Determine the (x, y) coordinate at the center of the cell enclosing the given text.  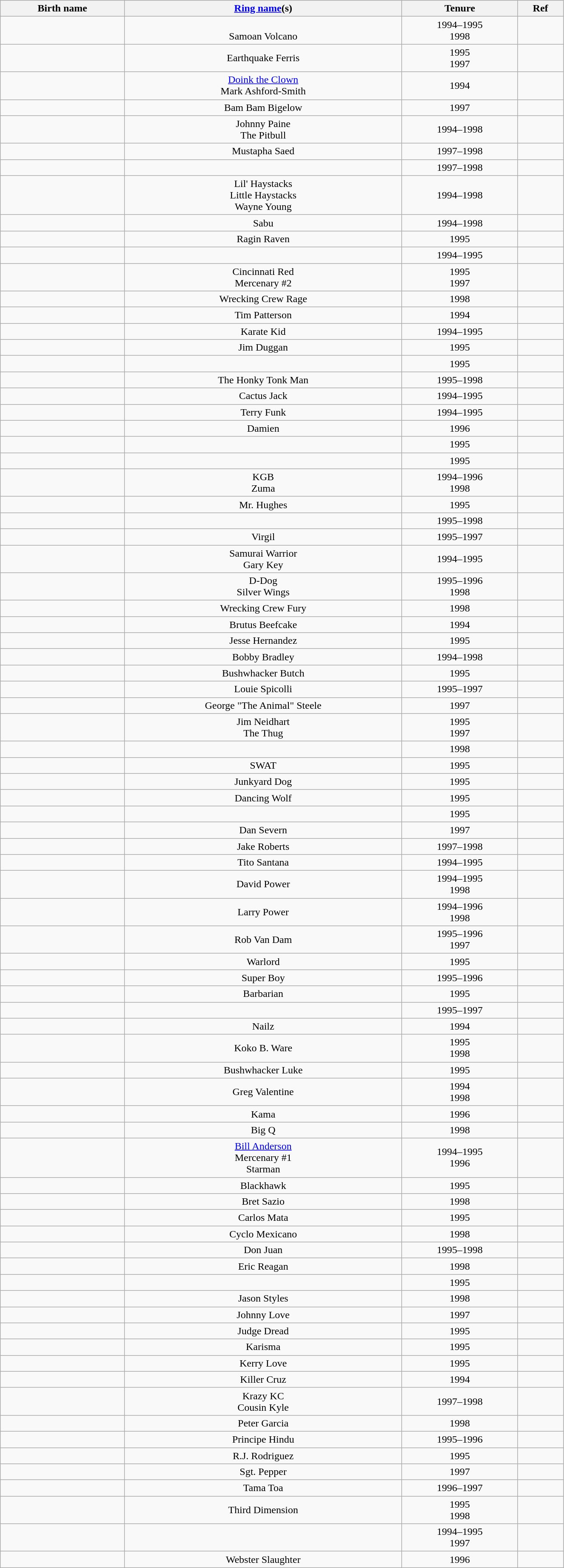
Karisma (263, 1347)
Cyclo Mexicano (263, 1234)
Kerry Love (263, 1363)
Bret Sazio (263, 1202)
Blackhawk (263, 1185)
1996–1997 (460, 1488)
Samurai WarriorGary Key (263, 558)
Cactus Jack (263, 396)
Johnny Love (263, 1315)
Wrecking Crew Rage (263, 299)
Cincinnati RedMercenary #2 (263, 277)
D-DogSilver Wings (263, 586)
Bam Bam Bigelow (263, 108)
Eric Reagan (263, 1266)
19941998 (460, 1092)
Junkyard Dog (263, 781)
Wrecking Crew Fury (263, 609)
Bushwhacker Butch (263, 673)
Principe Hindu (263, 1439)
Karate Kid (263, 331)
1995–19961997 (460, 940)
Tim Patterson (263, 315)
Jason Styles (263, 1299)
R.J. Rodriguez (263, 1455)
George "The Animal" Steele (263, 705)
1994–19951996 (460, 1158)
Jim NeidhartThe Thug (263, 727)
Sabu (263, 223)
Ref (541, 8)
Mustapha Saed (263, 151)
Kama (263, 1114)
Jesse Hernandez (263, 641)
Tama Toa (263, 1488)
Brutus Beefcake (263, 625)
Lil' HaystacksLittle HaystacksWayne Young (263, 195)
SWAT (263, 765)
Krazy KCCousin Kyle (263, 1401)
Bill AndersonMercenary #1Starman (263, 1158)
KGBZuma (263, 483)
Doink the ClownMark Ashford-Smith (263, 86)
Ring name(s) (263, 8)
Mr. Hughes (263, 504)
David Power (263, 885)
Super Boy (263, 978)
1995–19961998 (460, 586)
Koko B. Ware (263, 1048)
Killer Cruz (263, 1379)
Rob Van Dam (263, 940)
The Honky Tonk Man (263, 380)
Judge Dread (263, 1331)
Damien (263, 428)
Dan Severn (263, 830)
Nailz (263, 1026)
Jim Duggan (263, 348)
Tenure (460, 8)
Ragin Raven (263, 239)
Dancing Wolf (263, 798)
1994–19951997 (460, 1537)
Don Juan (263, 1250)
Tito Santana (263, 863)
Bobby Bradley (263, 657)
Greg Valentine (263, 1092)
Peter Garcia (263, 1423)
Webster Slaughter (263, 1560)
Jake Roberts (263, 846)
Louie Spicolli (263, 689)
Samoan Volcano (263, 31)
Johnny PaineThe Pitbull (263, 129)
Sgt. Pepper (263, 1472)
Larry Power (263, 912)
Barbarian (263, 994)
Birth name (62, 8)
Virgil (263, 537)
Bushwhacker Luke (263, 1070)
Big Q (263, 1130)
Terry Funk (263, 412)
Carlos Mata (263, 1218)
Third Dimension (263, 1510)
Earthquake Ferris (263, 58)
Warlord (263, 962)
